Scan for the cell matching the given text and deliver its [x, y] coordinate at center. 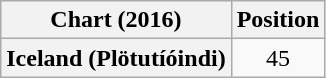
Chart (2016) [116, 20]
Iceland (Plötutíóindi) [116, 58]
Position [278, 20]
45 [278, 58]
